Return (x, y) of the center of cell containing provided text 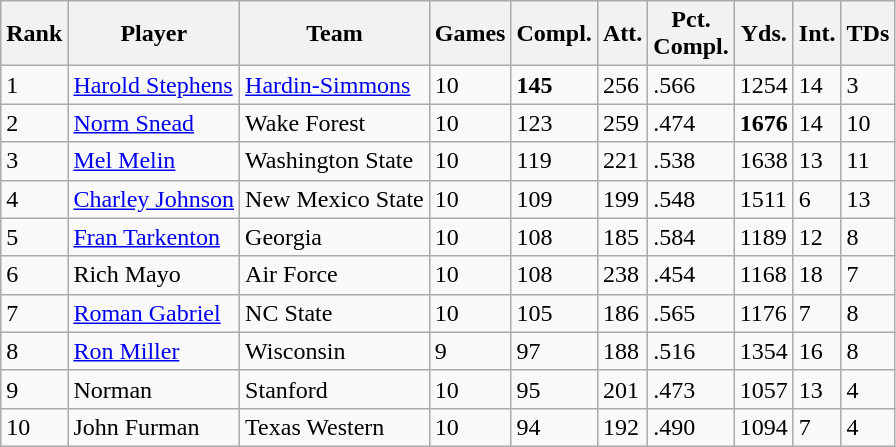
95 (554, 389)
Wake Forest (335, 123)
123 (554, 123)
Team (335, 34)
.566 (691, 85)
.538 (691, 161)
Norm Snead (154, 123)
Ron Miller (154, 351)
105 (554, 313)
12 (817, 237)
94 (554, 427)
238 (622, 275)
Att. (622, 34)
201 (622, 389)
Charley Johnson (154, 199)
TDs (868, 34)
Pct.Compl. (691, 34)
Yds. (764, 34)
Fran Tarkenton (154, 237)
Mel Melin (154, 161)
.454 (691, 275)
Rich Mayo (154, 275)
John Furman (154, 427)
Games (470, 34)
1676 (764, 123)
Rank (34, 34)
1176 (764, 313)
Norman (154, 389)
256 (622, 85)
1094 (764, 427)
NC State (335, 313)
Georgia (335, 237)
Hardin-Simmons (335, 85)
5 (34, 237)
Player (154, 34)
97 (554, 351)
1189 (764, 237)
119 (554, 161)
Air Force (335, 275)
109 (554, 199)
192 (622, 427)
1 (34, 85)
186 (622, 313)
145 (554, 85)
Roman Gabriel (154, 313)
1354 (764, 351)
Texas Western (335, 427)
.490 (691, 427)
Harold Stephens (154, 85)
2 (34, 123)
.473 (691, 389)
Stanford (335, 389)
188 (622, 351)
1057 (764, 389)
.516 (691, 351)
18 (817, 275)
1254 (764, 85)
Compl. (554, 34)
16 (817, 351)
.584 (691, 237)
.565 (691, 313)
New Mexico State (335, 199)
259 (622, 123)
Int. (817, 34)
199 (622, 199)
1638 (764, 161)
.548 (691, 199)
1168 (764, 275)
11 (868, 161)
221 (622, 161)
Washington State (335, 161)
Wisconsin (335, 351)
1511 (764, 199)
185 (622, 237)
.474 (691, 123)
